Return the [x, y] coordinate for the center point of the cell that contains the specified text.  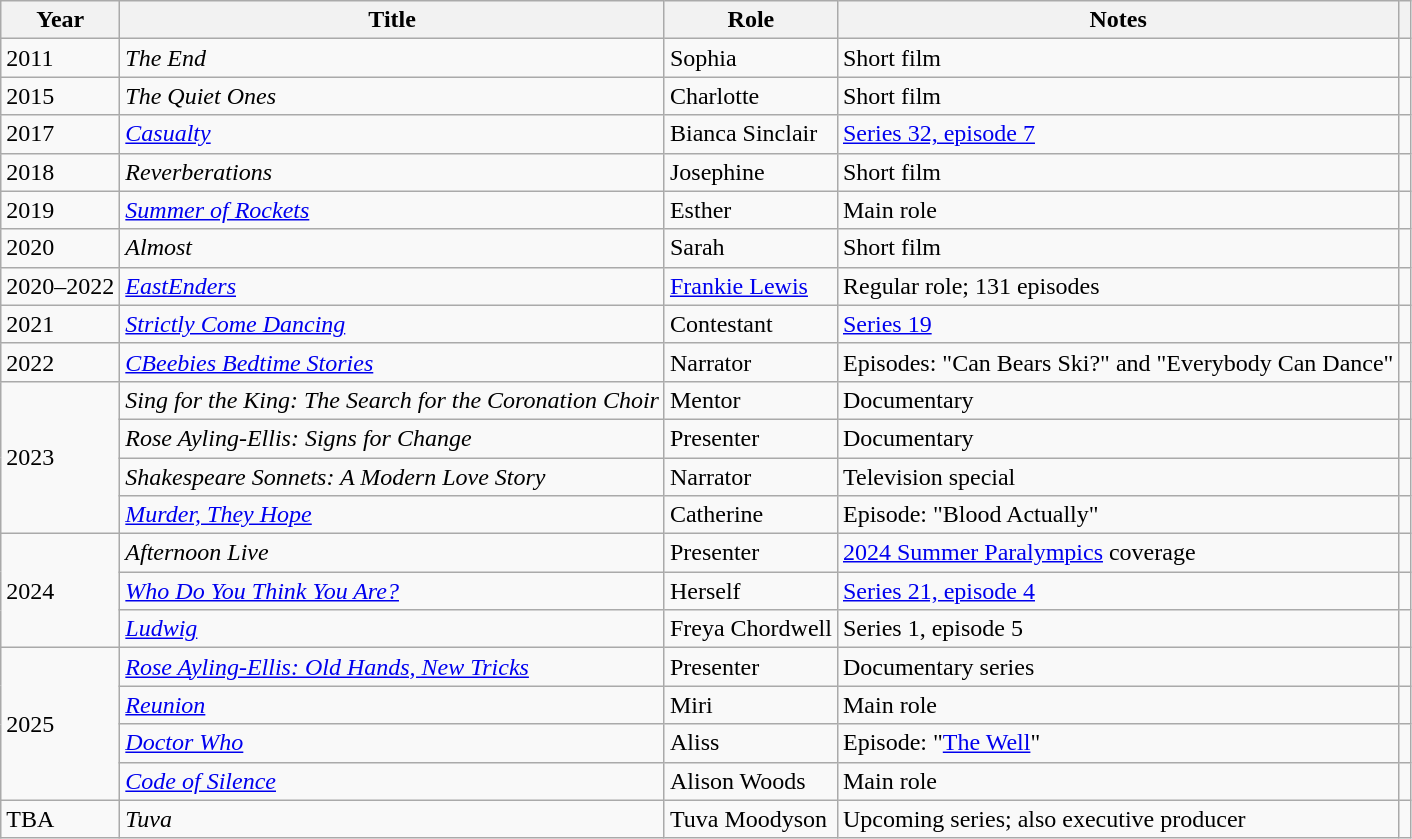
2024 [60, 591]
Notes [1118, 20]
Title [392, 20]
Freya Chordwell [750, 629]
Catherine [750, 515]
Rose Ayling-Ellis: Old Hands, New Tricks [392, 667]
2020–2022 [60, 286]
Afternoon Live [392, 553]
2021 [60, 324]
2017 [60, 134]
Episode: "The Well" [1118, 743]
Ludwig [392, 629]
Role [750, 20]
Alison Woods [750, 781]
2015 [60, 96]
Upcoming series; also executive producer [1118, 819]
Who Do You Think You Are? [392, 591]
Charlotte [750, 96]
2011 [60, 58]
2025 [60, 724]
Tuva Moodyson [750, 819]
Frankie Lewis [750, 286]
Tuva [392, 819]
Esther [750, 210]
Sing for the King: The Search for the Coronation Choir [392, 400]
Rose Ayling-Ellis: Signs for Change [392, 438]
Bianca Sinclair [750, 134]
Regular role; 131 episodes [1118, 286]
Casualty [392, 134]
Year [60, 20]
The End [392, 58]
TBA [60, 819]
Aliss [750, 743]
Doctor Who [392, 743]
EastEnders [392, 286]
Code of Silence [392, 781]
2024 Summer Paralympics coverage [1118, 553]
Series 21, episode 4 [1118, 591]
2023 [60, 457]
2020 [60, 248]
Sarah [750, 248]
Reunion [392, 705]
Television special [1118, 477]
2022 [60, 362]
Series 1, episode 5 [1118, 629]
Strictly Come Dancing [392, 324]
Reverberations [392, 172]
Summer of Rockets [392, 210]
Shakespeare Sonnets: A Modern Love Story [392, 477]
Episodes: "Can Bears Ski?" and "Everybody Can Dance" [1118, 362]
Contestant [750, 324]
Series 32, episode 7 [1118, 134]
Series 19 [1118, 324]
Sophia [750, 58]
Almost [392, 248]
Miri [750, 705]
2019 [60, 210]
Mentor [750, 400]
The Quiet Ones [392, 96]
Murder, They Hope [392, 515]
CBeebies Bedtime Stories [392, 362]
Josephine [750, 172]
Herself [750, 591]
Documentary series [1118, 667]
Episode: "Blood Actually" [1118, 515]
2018 [60, 172]
